Determine the [x, y] coordinate at the center of the cell enclosing the given text.  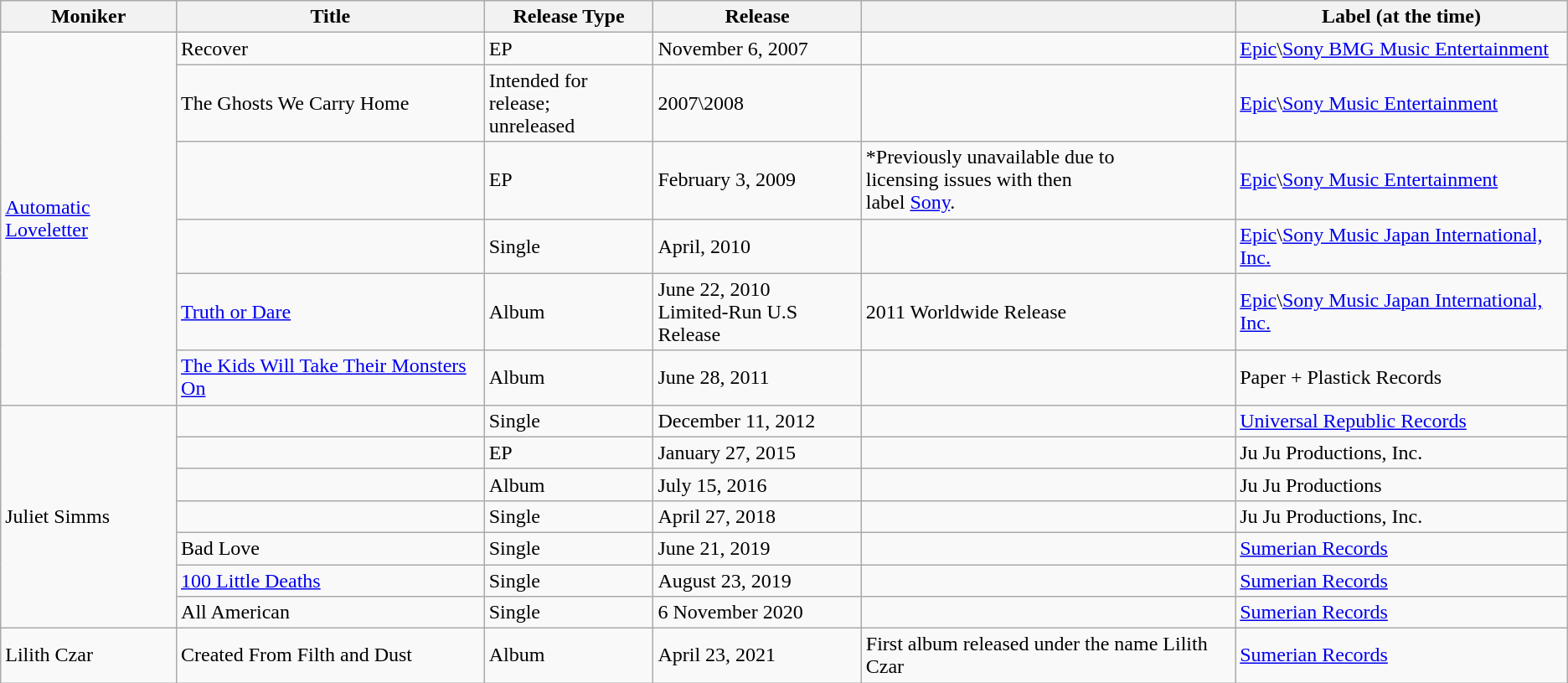
First album released under the name Lilith Czar [1048, 655]
Bad Love [331, 548]
Release [757, 17]
100 Little Deaths [331, 581]
June 22, 2010Limited-Run U.S Release [757, 312]
February 3, 2009 [757, 180]
Epic\Sony BMG Music Entertainment [1402, 49]
July 15, 2016 [757, 484]
November 6, 2007 [757, 49]
Universal Republic Records [1402, 421]
All American [331, 613]
Automatic Loveletter [89, 219]
Release Type [569, 17]
January 27, 2015 [757, 453]
August 23, 2019 [757, 581]
Label (at the time) [1402, 17]
June 28, 2011 [757, 377]
December 11, 2012 [757, 421]
The Ghosts We Carry Home [331, 103]
April, 2010 [757, 246]
April 27, 2018 [757, 516]
Lilith Czar [89, 655]
Intended for release;unreleased [569, 103]
June 21, 2019 [757, 548]
*Previously unavailable due tolicensing issues with thenlabel Sony. [1048, 180]
Moniker [89, 17]
Juliet Simms [89, 516]
April 23, 2021 [757, 655]
Title [331, 17]
Recover [331, 49]
6 November 2020 [757, 613]
The Kids Will Take Their Monsters On [331, 377]
Ju Ju Productions [1402, 484]
Truth or Dare [331, 312]
Created From Filth and Dust [331, 655]
2011 Worldwide Release [1048, 312]
Paper + Plastick Records [1402, 377]
2007\2008 [757, 103]
